Return the [X, Y] coordinate for the center point of the cell that contains the specified text.  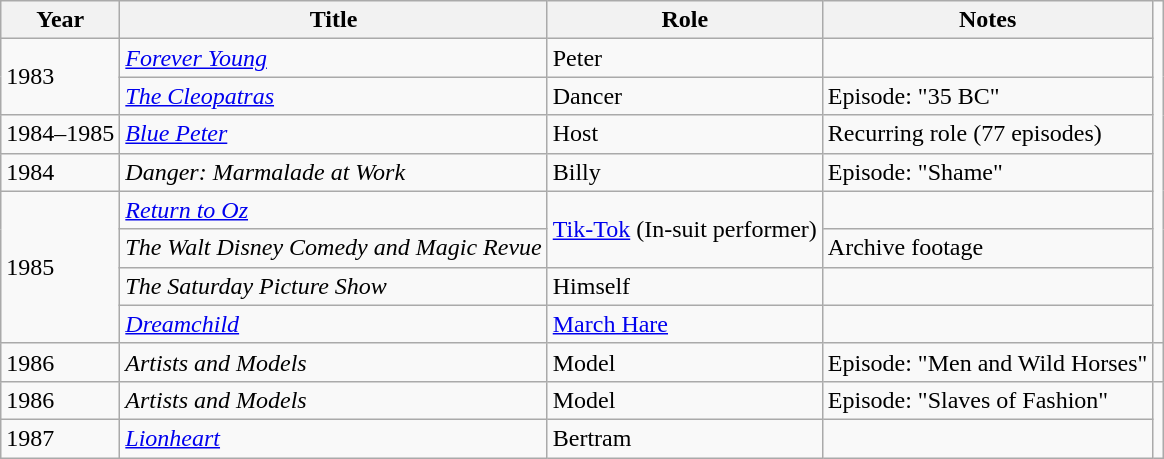
Episode: "Shame" [988, 172]
Archive footage [988, 248]
1983 [60, 77]
Tik-Tok (In-suit performer) [684, 229]
1985 [60, 267]
Forever Young [334, 58]
Blue Peter [334, 134]
Recurring role (77 episodes) [988, 134]
The Walt Disney Comedy and Magic Revue [334, 248]
Return to Oz [334, 210]
1987 [60, 438]
Year [60, 20]
The Saturday Picture Show [334, 286]
Billy [684, 172]
Dreamchild [334, 324]
1984–1985 [60, 134]
1984 [60, 172]
Bertram [684, 438]
Lionheart [334, 438]
Host [684, 134]
March Hare [684, 324]
Notes [988, 20]
Episode: "Slaves of Fashion" [988, 400]
Title [334, 20]
Episode: "Men and Wild Horses" [988, 362]
Danger: Marmalade at Work [334, 172]
Peter [684, 58]
Episode: "35 BC" [988, 96]
Role [684, 20]
Dancer [684, 96]
Himself [684, 286]
The Cleopatras [334, 96]
